Identify which cell holds the provided text, then report its (x, y) central coordinate. 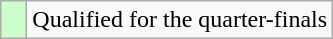
Qualified for the quarter-finals (180, 20)
